Return the (x, y) coordinate for the center point of the cell that contains the specified text.  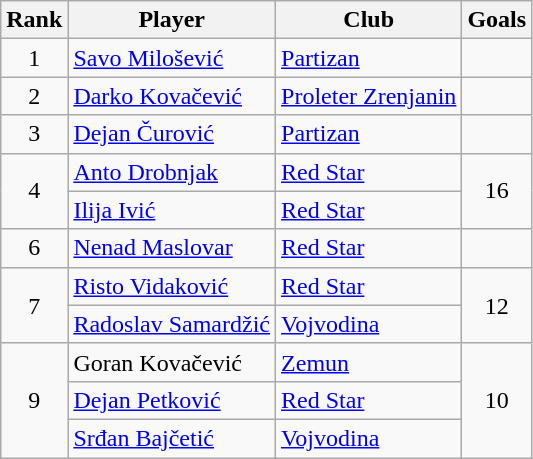
12 (497, 305)
4 (34, 191)
1 (34, 58)
Player (172, 20)
Club (369, 20)
7 (34, 305)
16 (497, 191)
Proleter Zrenjanin (369, 96)
Nenad Maslovar (172, 248)
6 (34, 248)
10 (497, 400)
Dejan Čurović (172, 134)
Savo Milošević (172, 58)
Goran Kovačević (172, 362)
Radoslav Samardžić (172, 324)
Zemun (369, 362)
Risto Vidaković (172, 286)
Rank (34, 20)
3 (34, 134)
Darko Kovačević (172, 96)
9 (34, 400)
Ilija Ivić (172, 210)
Srđan Bajčetić (172, 438)
Anto Drobnjak (172, 172)
Goals (497, 20)
Dejan Petković (172, 400)
2 (34, 96)
